Identify which cell holds the provided text, then report its [x, y] central coordinate. 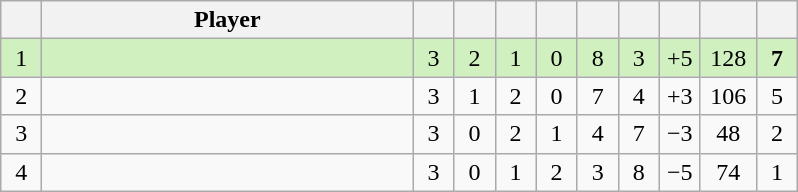
128 [728, 58]
106 [728, 96]
−3 [680, 134]
74 [728, 172]
−5 [680, 172]
48 [728, 134]
+5 [680, 58]
+3 [680, 96]
5 [776, 96]
Player [228, 20]
